Return (X, Y) of the center of cell containing provided text 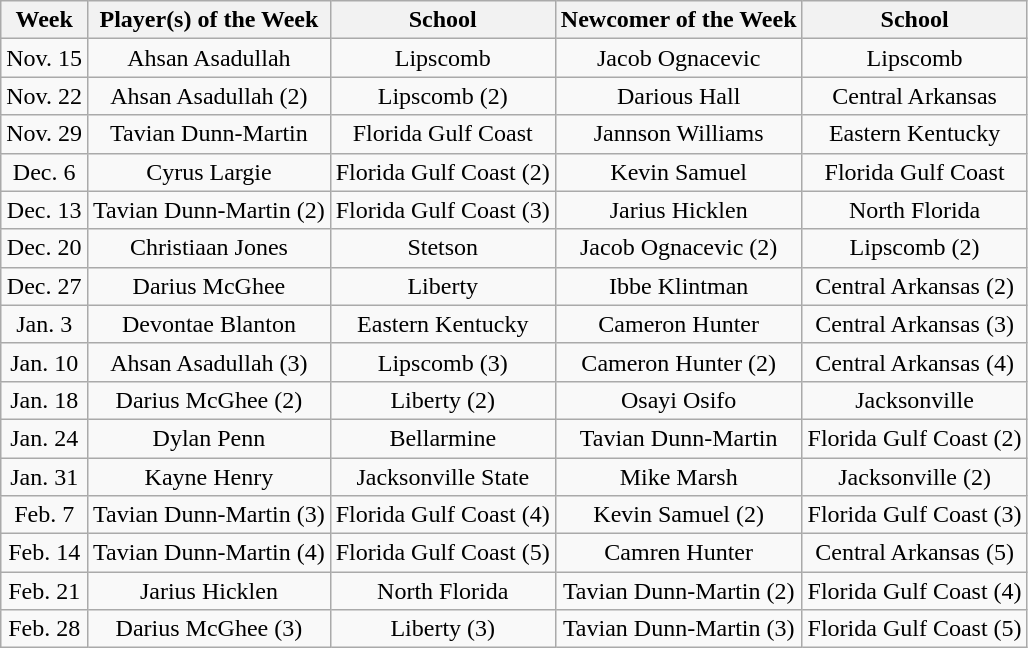
Liberty (2) (442, 400)
Kevin Samuel (2) (678, 515)
Darius McGhee (3) (210, 629)
Darious Hall (678, 96)
Jacksonville (2) (914, 477)
Jan. 18 (44, 400)
Central Arkansas (2) (914, 286)
Nov. 22 (44, 96)
Central Arkansas (5) (914, 553)
Dec. 20 (44, 248)
Week (44, 20)
Cyrus Largie (210, 172)
Devontae Blanton (210, 324)
Liberty (442, 286)
Osayi Osifo (678, 400)
Darius McGhee (2) (210, 400)
Jacob Ognacevic (2) (678, 248)
Feb. 14 (44, 553)
Ahsan Asadullah (2) (210, 96)
Mike Marsh (678, 477)
Jan. 31 (44, 477)
Jan. 24 (44, 438)
Kayne Henry (210, 477)
Nov. 15 (44, 58)
Dec. 6 (44, 172)
Lipscomb (3) (442, 362)
Dylan Penn (210, 438)
Central Arkansas (4) (914, 362)
Feb. 28 (44, 629)
Feb. 7 (44, 515)
Jacksonville (914, 400)
Ahsan Asadullah (3) (210, 362)
Ibbe Klintman (678, 286)
Nov. 29 (44, 134)
Stetson (442, 248)
Ahsan Asadullah (210, 58)
Camren Hunter (678, 553)
Central Arkansas (914, 96)
Jan. 10 (44, 362)
Dec. 13 (44, 210)
Bellarmine (442, 438)
Cameron Hunter (678, 324)
Cameron Hunter (2) (678, 362)
Dec. 27 (44, 286)
Tavian Dunn-Martin (4) (210, 553)
Feb. 21 (44, 591)
Kevin Samuel (678, 172)
Jan. 3 (44, 324)
Central Arkansas (3) (914, 324)
Jannson Williams (678, 134)
Jacob Ognacevic (678, 58)
Christiaan Jones (210, 248)
Jacksonville State (442, 477)
Darius McGhee (210, 286)
Player(s) of the Week (210, 20)
Liberty (3) (442, 629)
Newcomer of the Week (678, 20)
